Extract the [x, y] coordinate from the center of the cell holding the provided text.  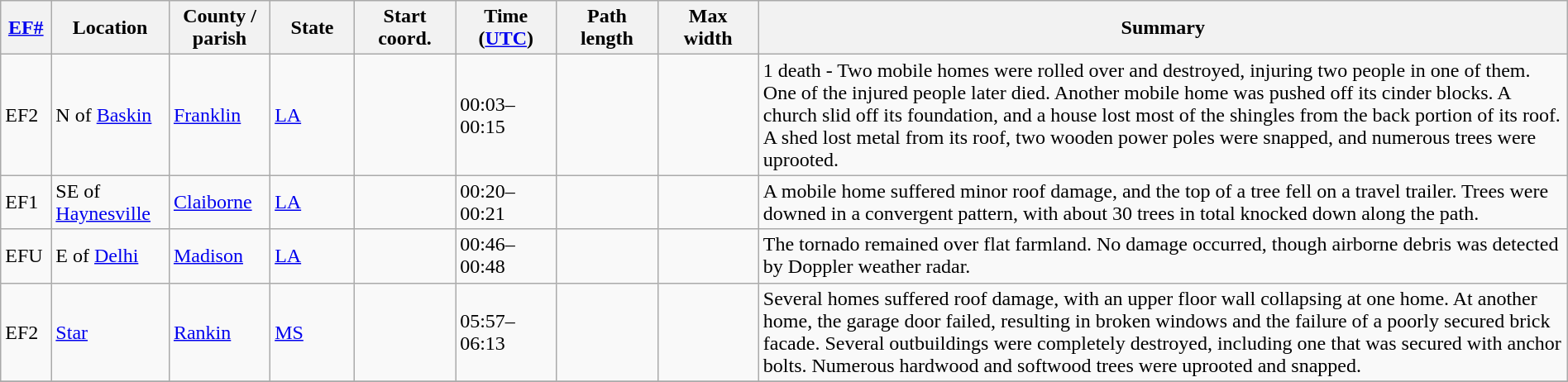
Max width [708, 28]
State [313, 28]
Franklin [219, 115]
SE of Haynesville [111, 202]
EF# [26, 28]
Madison [219, 256]
Start coord. [404, 28]
County / parish [219, 28]
00:20–00:21 [506, 202]
MS [313, 332]
05:57–06:13 [506, 332]
E of Delhi [111, 256]
N of Baskin [111, 115]
Path length [607, 28]
Star [111, 332]
EFU [26, 256]
Rankin [219, 332]
EF1 [26, 202]
Summary [1163, 28]
00:46–00:48 [506, 256]
Time (UTC) [506, 28]
00:03–00:15 [506, 115]
Location [111, 28]
The tornado remained over flat farmland. No damage occurred, though airborne debris was detected by Doppler weather radar. [1163, 256]
Claiborne [219, 202]
